From the cell containing the given text, extract its center point as [X, Y] coordinate. 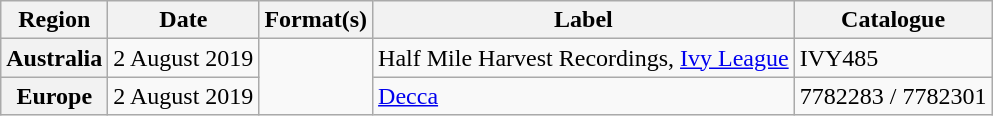
7782283 / 7782301 [893, 96]
Label [584, 20]
Region [54, 20]
Australia [54, 58]
Decca [584, 96]
Format(s) [316, 20]
IVY485 [893, 58]
Date [184, 20]
Half Mile Harvest Recordings, Ivy League [584, 58]
Catalogue [893, 20]
Europe [54, 96]
